Return the [x, y] coordinate for the center point of the cell that contains the specified text.  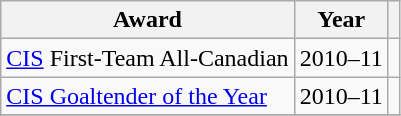
CIS First-Team All-Canadian [148, 58]
Award [148, 20]
Year [341, 20]
CIS Goaltender of the Year [148, 96]
